Return the (x, y) coordinate for the center point of the cell that contains the specified text.  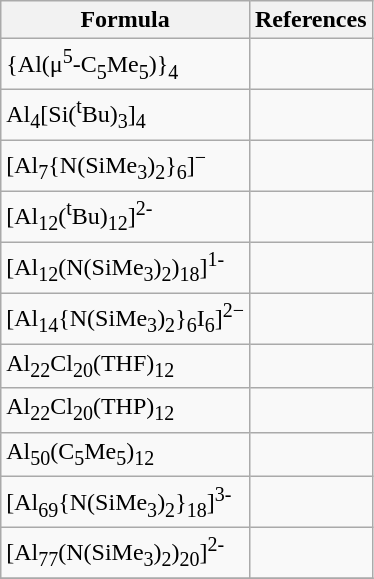
Al22Cl20(THP)12 (126, 410)
References (310, 20)
[Al12(N(SiMe3)2)18]1- (126, 268)
[Al12(tBu)12]2- (126, 216)
[Al7{N(SiMe3)2}6]− (126, 166)
Al22Cl20(THF)12 (126, 366)
[Al69{N(SiMe3)2}18]3- (126, 502)
Formula (126, 20)
[Al77(N(SiMe3)2)20]2- (126, 554)
{Al(μ5-C5Me5)}4 (126, 64)
[Al14{N(SiMe3)2}6I6]2− (126, 318)
Al4[Si(tBu)3]4 (126, 116)
Al50(C5Me5)12 (126, 455)
